For the text-containing cell, return its midpoint in (X, Y) coordinate format. 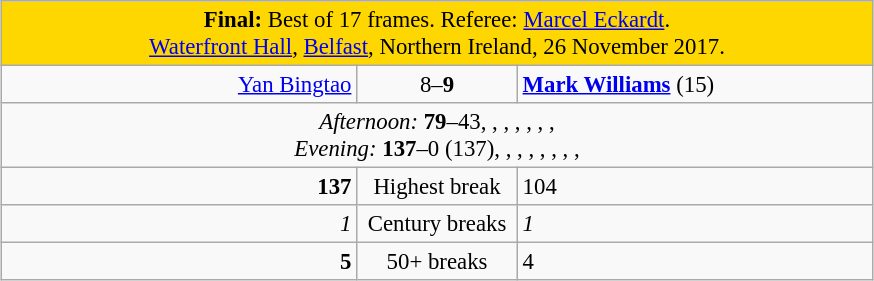
50+ breaks (438, 262)
137 (179, 187)
104 (695, 187)
Highest break (438, 187)
Yan Bingtao (179, 85)
5 (179, 262)
Final: Best of 17 frames. Referee: Marcel Eckardt.Waterfront Hall, Belfast, Northern Ireland, 26 November 2017. (437, 34)
Afternoon: 79–43, , , , , , , Evening: 137–0 (137), , , , , , , , (437, 136)
8–9 (438, 85)
Century breaks (438, 224)
4 (695, 262)
Mark Williams (15) (695, 85)
